From the cell containing the given text, extract its center point as (X, Y) coordinate. 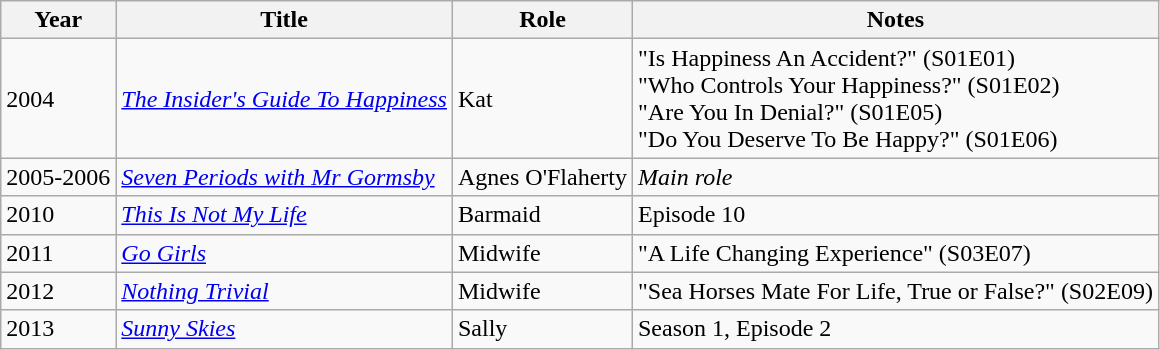
"Is Happiness An Accident?" (S01E01)"Who Controls Your Happiness?" (S01E02)"Are You In Denial?" (S01E05)"Do You Deserve To Be Happy?" (S01E06) (895, 98)
Seven Periods with Mr Gormsby (284, 177)
2011 (58, 253)
Role (542, 20)
"A Life Changing Experience" (S03E07) (895, 253)
2004 (58, 98)
Sally (542, 329)
This Is Not My Life (284, 215)
Kat (542, 98)
Go Girls (284, 253)
Notes (895, 20)
2013 (58, 329)
Barmaid (542, 215)
"Sea Horses Mate For Life, True or False?" (S02E09) (895, 291)
2010 (58, 215)
Nothing Trivial (284, 291)
Main role (895, 177)
Title (284, 20)
Agnes O'Flaherty (542, 177)
2012 (58, 291)
Year (58, 20)
Season 1, Episode 2 (895, 329)
Episode 10 (895, 215)
2005-2006 (58, 177)
Sunny Skies (284, 329)
The Insider's Guide To Happiness (284, 98)
